Pinpoint the cell where the given text exists, returning its (x, y) midpoint coordinate. 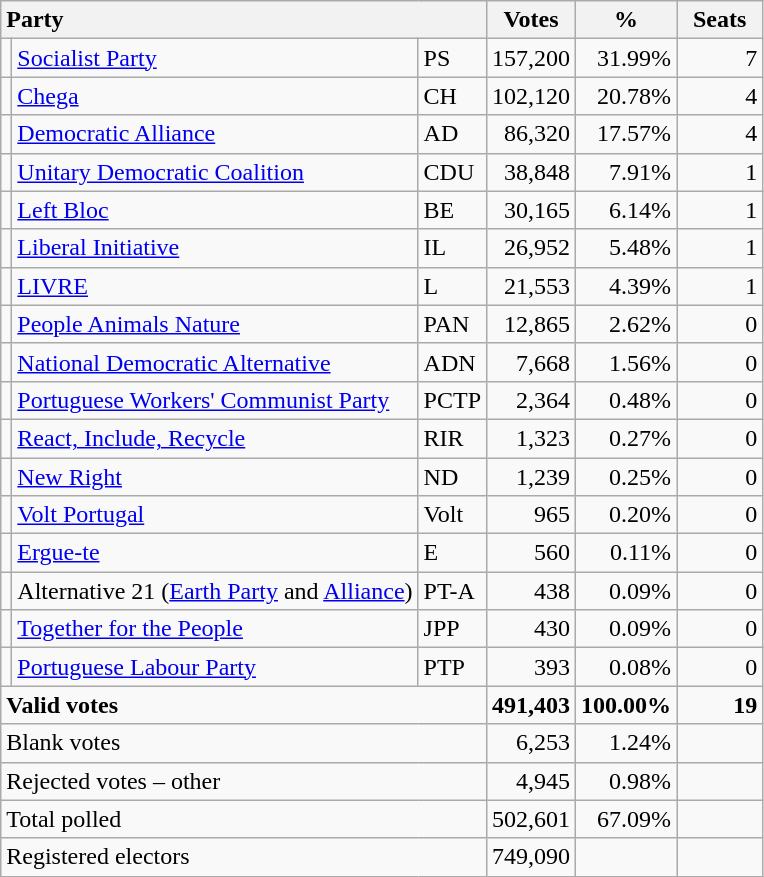
National Democratic Alternative (215, 362)
Left Bloc (215, 210)
PS (452, 58)
102,120 (532, 96)
0.25% (626, 477)
4.39% (626, 286)
CH (452, 96)
5.48% (626, 248)
Registered electors (244, 857)
CDU (452, 172)
4,945 (532, 781)
React, Include, Recycle (215, 438)
6.14% (626, 210)
ND (452, 477)
Volt (452, 515)
2.62% (626, 324)
Volt Portugal (215, 515)
21,553 (532, 286)
7.91% (626, 172)
LIVRE (215, 286)
% (626, 20)
491,403 (532, 705)
IL (452, 248)
Unitary Democratic Coalition (215, 172)
438 (532, 591)
Party (244, 20)
26,952 (532, 248)
0.98% (626, 781)
Liberal Initiative (215, 248)
30,165 (532, 210)
Socialist Party (215, 58)
Portuguese Workers' Communist Party (215, 400)
PCTP (452, 400)
New Right (215, 477)
17.57% (626, 134)
Ergue-te (215, 553)
1.56% (626, 362)
RIR (452, 438)
JPP (452, 629)
0.48% (626, 400)
People Animals Nature (215, 324)
749,090 (532, 857)
E (452, 553)
157,200 (532, 58)
Valid votes (244, 705)
1,323 (532, 438)
38,848 (532, 172)
19 (720, 705)
6,253 (532, 743)
PAN (452, 324)
Chega (215, 96)
965 (532, 515)
AD (452, 134)
430 (532, 629)
2,364 (532, 400)
1.24% (626, 743)
20.78% (626, 96)
Blank votes (244, 743)
Together for the People (215, 629)
Democratic Alliance (215, 134)
0.27% (626, 438)
7,668 (532, 362)
1,239 (532, 477)
12,865 (532, 324)
560 (532, 553)
86,320 (532, 134)
502,601 (532, 819)
7 (720, 58)
Portuguese Labour Party (215, 667)
L (452, 286)
0.11% (626, 553)
Votes (532, 20)
393 (532, 667)
Total polled (244, 819)
0.20% (626, 515)
100.00% (626, 705)
BE (452, 210)
Seats (720, 20)
PTP (452, 667)
PT-A (452, 591)
Alternative 21 (Earth Party and Alliance) (215, 591)
67.09% (626, 819)
0.08% (626, 667)
ADN (452, 362)
Rejected votes – other (244, 781)
31.99% (626, 58)
